Search for the cell housing the specified text and yield its (X, Y) center coordinate. 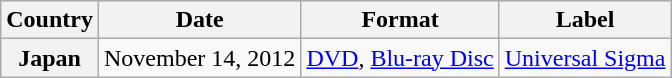
Japan (50, 58)
Label (585, 20)
DVD, Blu-ray Disc (400, 58)
Format (400, 20)
Date (199, 20)
Universal Sigma (585, 58)
Country (50, 20)
November 14, 2012 (199, 58)
